Provide the (X, Y) coordinate of the cell's center where the given text is located.  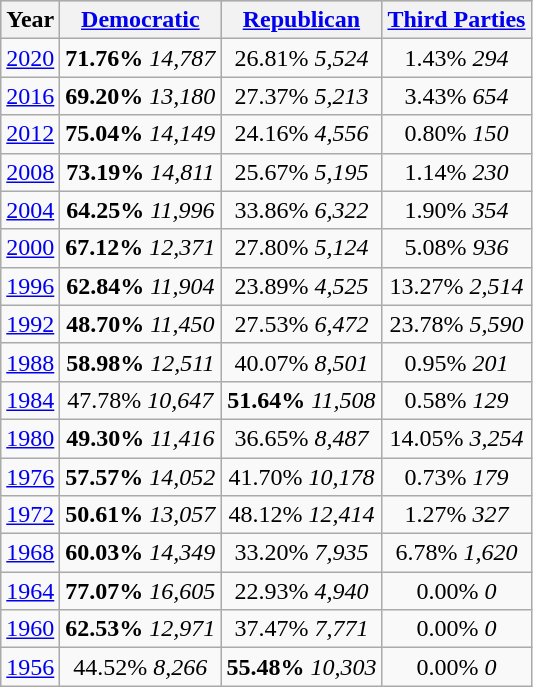
49.30% 11,416 (140, 438)
1.14% 230 (456, 172)
2012 (30, 134)
48.70% 11,450 (140, 324)
0.73% 179 (456, 477)
77.07% 16,605 (140, 591)
71.76% 14,787 (140, 58)
24.16% 4,556 (302, 134)
22.93% 4,940 (302, 591)
40.07% 8,501 (302, 362)
23.89% 4,525 (302, 286)
73.19% 14,811 (140, 172)
2016 (30, 96)
25.67% 5,195 (302, 172)
1.90% 354 (456, 210)
27.80% 5,124 (302, 248)
48.12% 12,414 (302, 515)
3.43% 654 (456, 96)
1956 (30, 667)
Year (30, 20)
1992 (30, 324)
23.78% 5,590 (456, 324)
1984 (30, 400)
6.78% 1,620 (456, 553)
Democratic (140, 20)
0.95% 201 (456, 362)
1988 (30, 362)
0.58% 129 (456, 400)
69.20% 13,180 (140, 96)
58.98% 12,511 (140, 362)
1.27% 327 (456, 515)
55.48% 10,303 (302, 667)
57.57% 14,052 (140, 477)
60.03% 14,349 (140, 553)
2000 (30, 248)
5.08% 936 (456, 248)
2008 (30, 172)
62.84% 11,904 (140, 286)
1.43% 294 (456, 58)
33.20% 7,935 (302, 553)
64.25% 11,996 (140, 210)
2004 (30, 210)
1972 (30, 515)
1964 (30, 591)
51.64% 11,508 (302, 400)
41.70% 10,178 (302, 477)
44.52% 8,266 (140, 667)
27.37% 5,213 (302, 96)
1980 (30, 438)
13.27% 2,514 (456, 286)
Republican (302, 20)
14.05% 3,254 (456, 438)
67.12% 12,371 (140, 248)
1968 (30, 553)
37.47% 7,771 (302, 629)
26.81% 5,524 (302, 58)
75.04% 14,149 (140, 134)
62.53% 12,971 (140, 629)
2020 (30, 58)
47.78% 10,647 (140, 400)
0.80% 150 (456, 134)
36.65% 8,487 (302, 438)
1960 (30, 629)
1996 (30, 286)
Third Parties (456, 20)
27.53% 6,472 (302, 324)
1976 (30, 477)
50.61% 13,057 (140, 515)
33.86% 6,322 (302, 210)
